Locate the cell with the specified text and output its (X, Y) center coordinate. 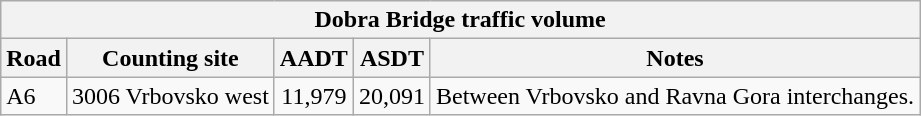
11,979 (314, 96)
A6 (34, 96)
AADT (314, 58)
3006 Vrbovsko west (170, 96)
20,091 (392, 96)
Road (34, 58)
ASDT (392, 58)
Dobra Bridge traffic volume (460, 20)
Counting site (170, 58)
Between Vrbovsko and Ravna Gora interchanges. (674, 96)
Notes (674, 58)
